Determine the (x, y) coordinate at the center of the cell enclosing the given text.  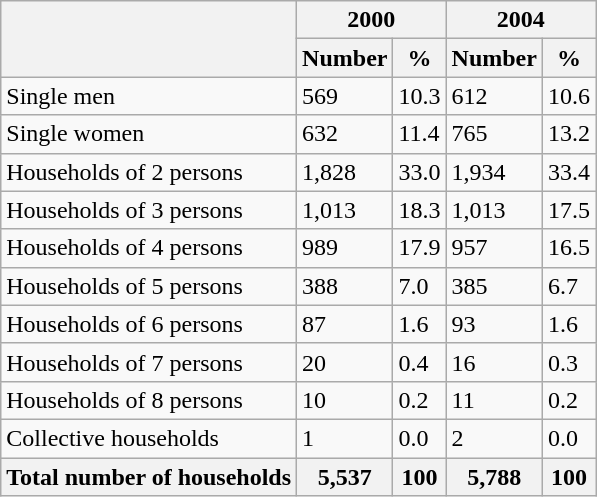
Single women (149, 134)
765 (494, 134)
17.9 (420, 248)
5,788 (494, 477)
632 (345, 134)
957 (494, 248)
17.5 (568, 210)
11 (494, 400)
87 (345, 324)
2000 (372, 20)
Single men (149, 96)
10.3 (420, 96)
33.0 (420, 172)
Households of 6 persons (149, 324)
6.7 (568, 286)
93 (494, 324)
Households of 3 persons (149, 210)
10 (345, 400)
989 (345, 248)
Households of 7 persons (149, 362)
388 (345, 286)
385 (494, 286)
20 (345, 362)
1,934 (494, 172)
Households of 2 persons (149, 172)
1 (345, 438)
Collective households (149, 438)
612 (494, 96)
11.4 (420, 134)
Total number of households (149, 477)
Households of 5 persons (149, 286)
33.4 (568, 172)
7.0 (420, 286)
0.3 (568, 362)
16.5 (568, 248)
569 (345, 96)
Households of 8 persons (149, 400)
Households of 4 persons (149, 248)
1,828 (345, 172)
5,537 (345, 477)
16 (494, 362)
18.3 (420, 210)
2 (494, 438)
10.6 (568, 96)
13.2 (568, 134)
2004 (520, 20)
0.4 (420, 362)
